Locate the cell with the specified text and output its (x, y) center coordinate. 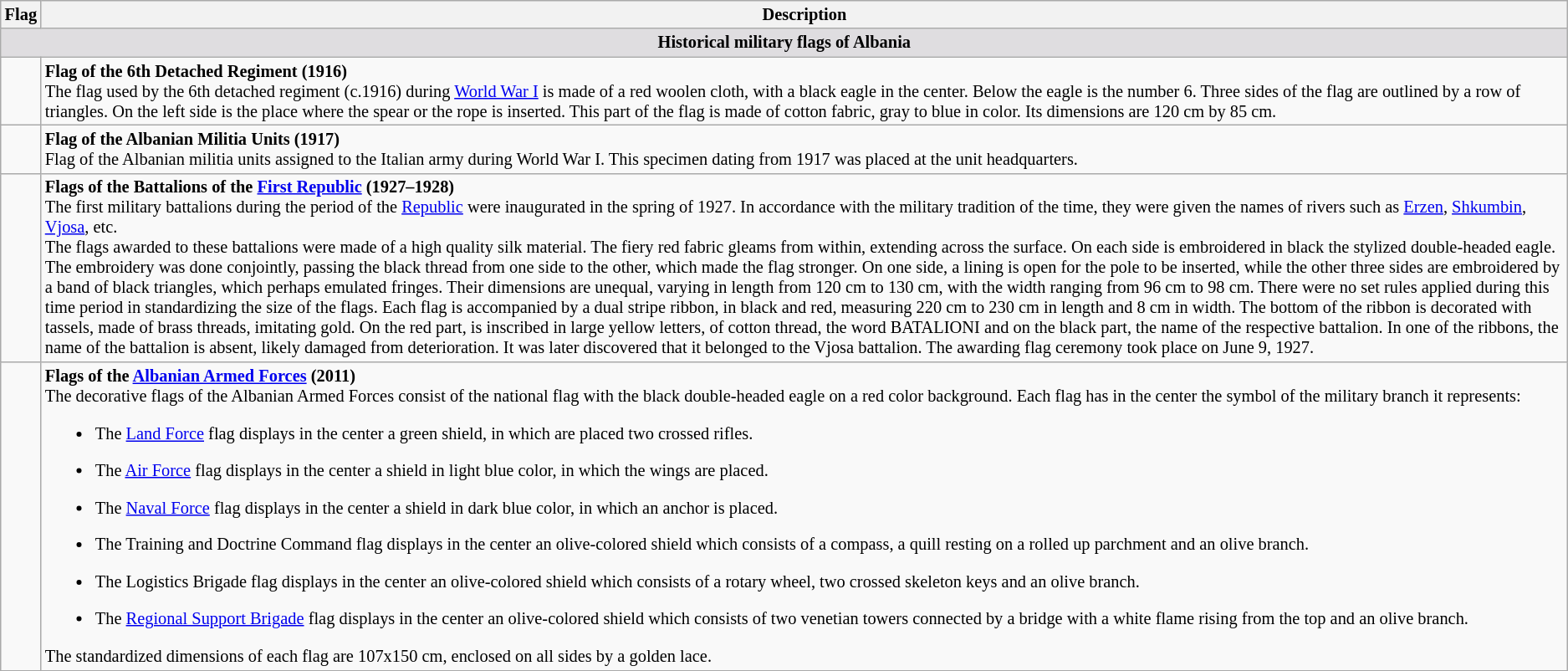
Flag (21, 14)
Description (804, 14)
Historical military flags of Albania (784, 43)
